Output the (X, Y) coordinate of the center of the cell containing the given text.  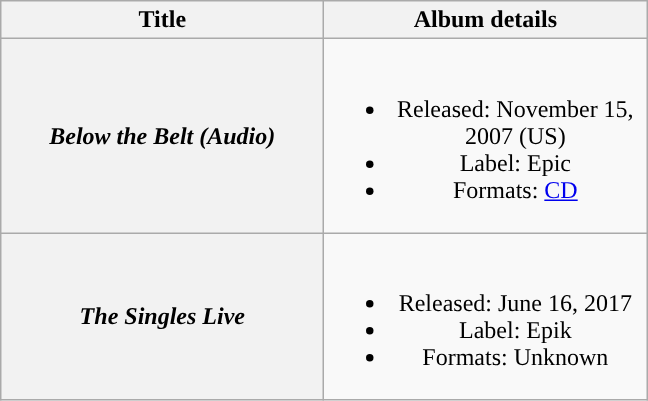
Title (162, 20)
Below the Belt (Audio) (162, 136)
The Singles Live (162, 316)
Released: November 15, 2007 (US)Label: EpicFormats: CD (486, 136)
Album details (486, 20)
Released: June 16, 2017Label: EpikFormats: Unknown (486, 316)
